Return the (X, Y) coordinate for the center point of the cell that contains the specified text.  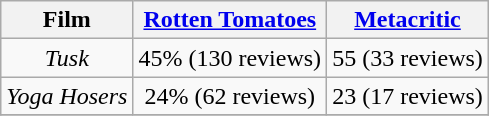
45% (130 reviews) (230, 58)
Metacritic (408, 20)
Rotten Tomatoes (230, 20)
55 (33 reviews) (408, 58)
Film (67, 20)
Tusk (67, 58)
Yoga Hosers (67, 96)
24% (62 reviews) (230, 96)
23 (17 reviews) (408, 96)
